Search for the cell housing the specified text and yield its (x, y) center coordinate. 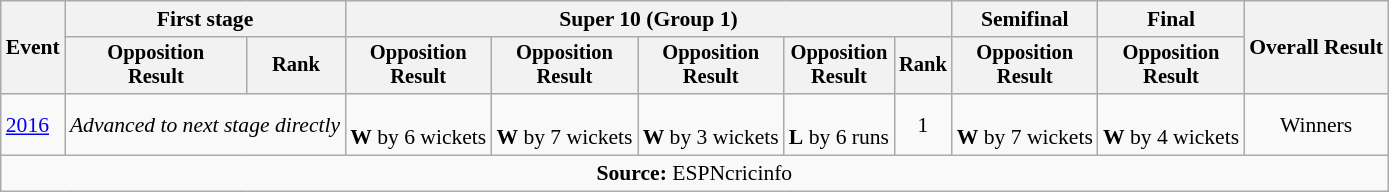
2016 (33, 124)
L by 6 runs (839, 124)
Source: ESPNcricinfo (694, 174)
W by 3 wickets (711, 124)
W by 4 wickets (1171, 124)
Event (33, 48)
Winners (1316, 124)
Final (1171, 19)
Super 10 (Group 1) (648, 19)
Semifinal (1025, 19)
1 (923, 124)
W by 6 wickets (418, 124)
First stage (205, 19)
Advanced to next stage directly (205, 124)
Overall Result (1316, 48)
